Capture the cell that displays the provided text and extract its (X, Y) central coordinate. 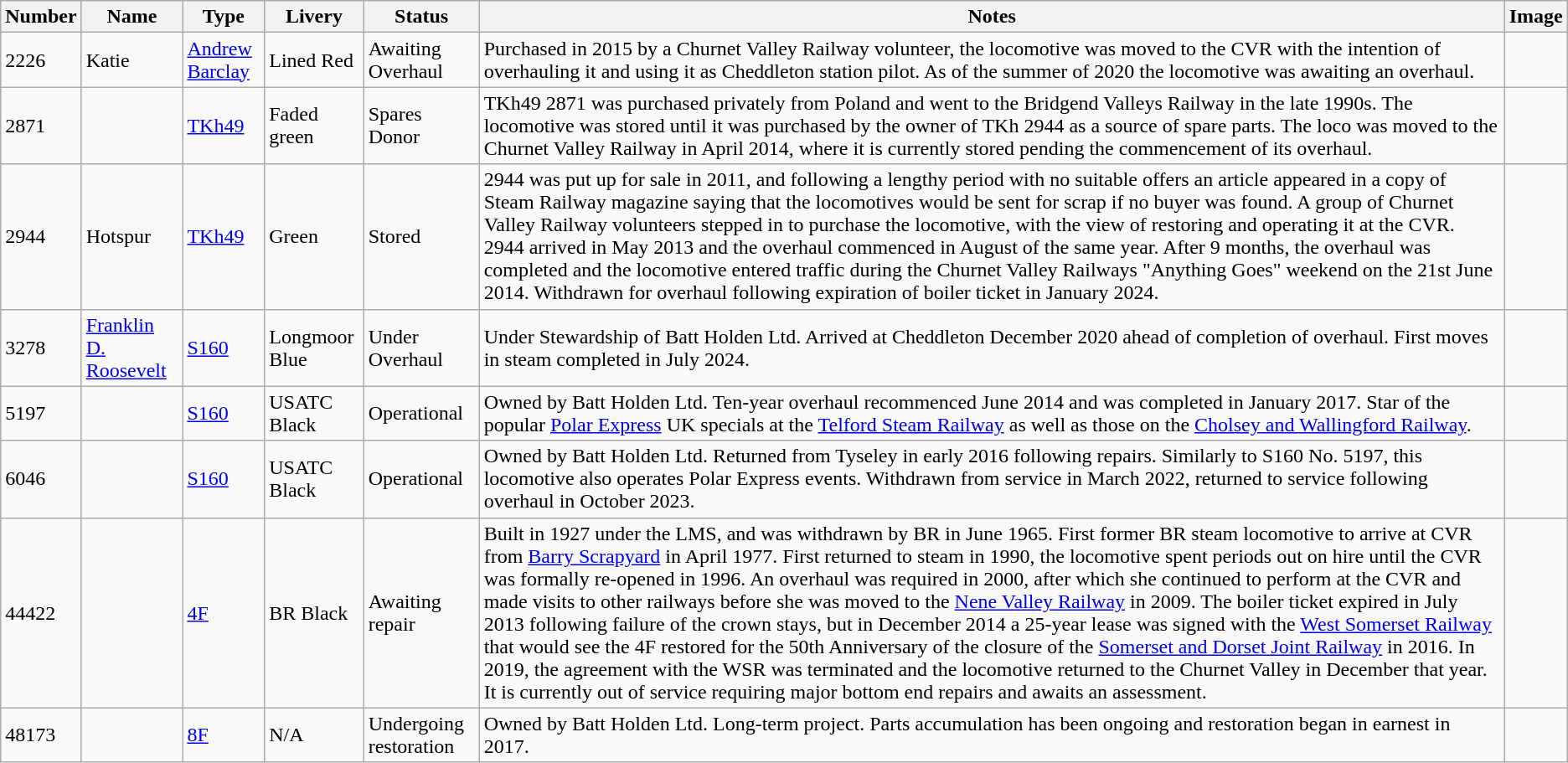
Longmoor Blue (314, 348)
Owned by Batt Holden Ltd. Long-term project. Parts accumulation has been ongoing and restoration began in earnest in 2017. (992, 735)
Hotspur (132, 236)
Undergoing restoration (421, 735)
BR Black (314, 613)
Notes (992, 17)
5197 (41, 414)
N/A (314, 735)
2944 (41, 236)
2871 (41, 126)
4F (224, 613)
Spares Donor (421, 126)
8F (224, 735)
Faded green (314, 126)
Lined Red (314, 60)
2226 (41, 60)
Awaiting Overhaul (421, 60)
44422 (41, 613)
Under Overhaul (421, 348)
3278 (41, 348)
Status (421, 17)
Andrew Barclay (224, 60)
Type (224, 17)
6046 (41, 479)
Name (132, 17)
Franklin D. Roosevelt (132, 348)
Number (41, 17)
Stored (421, 236)
Image (1536, 17)
Katie (132, 60)
Livery (314, 17)
Green (314, 236)
Awaiting repair (421, 613)
48173 (41, 735)
